From the cell containing the given text, extract its center point as (x, y) coordinate. 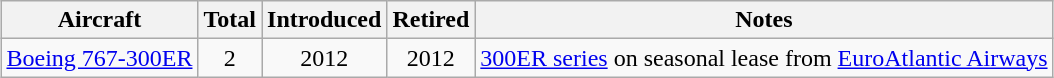
300ER series on seasonal lease from EuroAtlantic Airways (764, 58)
Notes (764, 20)
Total (230, 20)
Retired (431, 20)
Introduced (324, 20)
2 (230, 58)
Boeing 767-300ER (100, 58)
Aircraft (100, 20)
